Pinpoint the cell where the given text exists, returning its [x, y] midpoint coordinate. 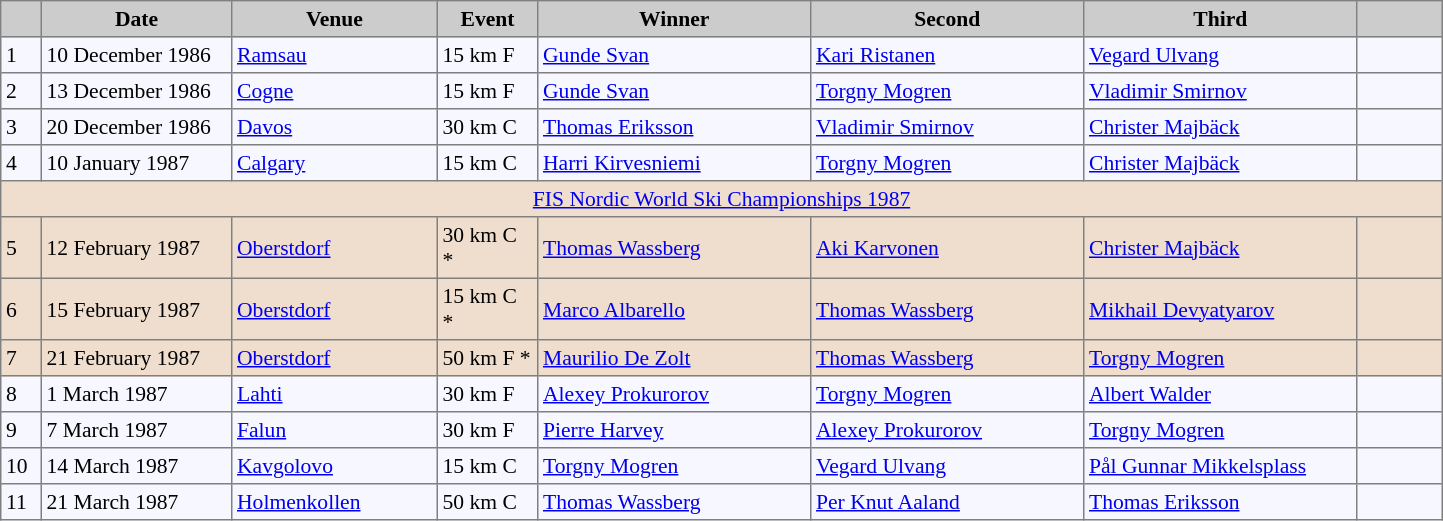
Pierre Harvey [674, 430]
13 December 1986 [136, 91]
Falun [335, 430]
1 March 1987 [136, 394]
Venue [335, 19]
11 [21, 502]
Mikhail Devyatyarov [1220, 309]
Per Knut Aaland [948, 502]
Harri Kirvesniemi [674, 163]
Second [948, 19]
Event [487, 19]
15 km C * [487, 309]
15 February 1987 [136, 309]
2 [21, 91]
50 km F * [487, 358]
Holmenkollen [335, 502]
10 [21, 466]
Albert Walder [1220, 394]
Cogne [335, 91]
Ramsau [335, 55]
Date [136, 19]
8 [21, 394]
Pål Gunnar Mikkelsplass [1220, 466]
7 [21, 358]
FIS Nordic World Ski Championships 1987 [722, 199]
10 December 1986 [136, 55]
21 February 1987 [136, 358]
Kavgolovo [335, 466]
50 km C [487, 502]
30 km C [487, 127]
Maurilio De Zolt [674, 358]
Davos [335, 127]
Winner [674, 19]
14 March 1987 [136, 466]
10 January 1987 [136, 163]
12 February 1987 [136, 248]
21 March 1987 [136, 502]
1 [21, 55]
Third [1220, 19]
20 December 1986 [136, 127]
Calgary [335, 163]
6 [21, 309]
9 [21, 430]
Kari Ristanen [948, 55]
Aki Karvonen [948, 248]
4 [21, 163]
30 km C * [487, 248]
5 [21, 248]
3 [21, 127]
7 March 1987 [136, 430]
Lahti [335, 394]
Marco Albarello [674, 309]
